Capture the cell that displays the provided text and extract its [x, y] central coordinate. 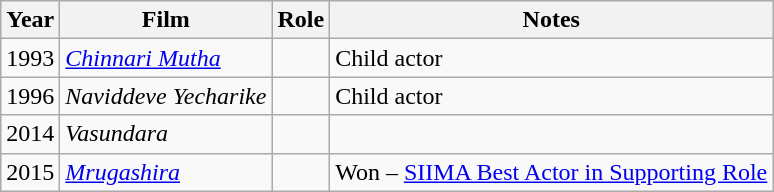
Naviddeve Yecharike [166, 96]
1996 [30, 96]
1993 [30, 58]
Won – SIIMA Best Actor in Supporting Role [552, 172]
Year [30, 20]
Chinnari Mutha [166, 58]
Film [166, 20]
Vasundara [166, 134]
Notes [552, 20]
2014 [30, 134]
Mrugashira [166, 172]
Role [301, 20]
2015 [30, 172]
